Return the [x, y] coordinate for the center point of the cell that contains the specified text.  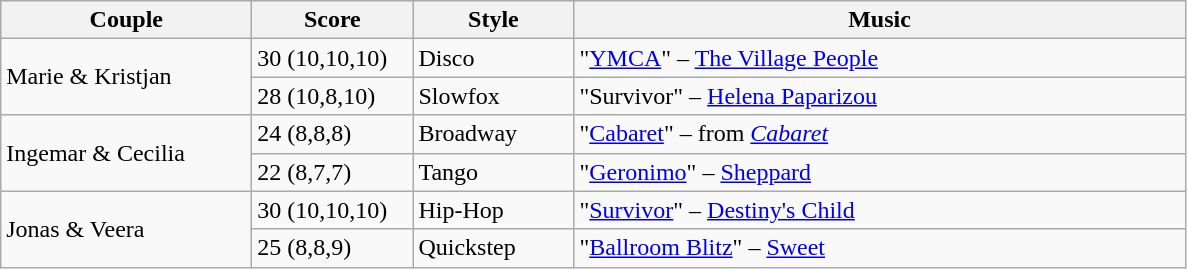
"Ballroom Blitz" – Sweet [880, 248]
"YMCA" – The Village People [880, 58]
28 (10,8,10) [332, 96]
Disco [494, 58]
Slowfox [494, 96]
Music [880, 20]
Marie & Kristjan [126, 77]
Ingemar & Cecilia [126, 153]
"Survivor" – Destiny's Child [880, 210]
Jonas & Veera [126, 229]
"Survivor" – Helena Paparizou [880, 96]
Style [494, 20]
Hip-Hop [494, 210]
24 (8,8,8) [332, 134]
Tango [494, 172]
22 (8,7,7) [332, 172]
Couple [126, 20]
Broadway [494, 134]
25 (8,8,9) [332, 248]
"Cabaret" – from Cabaret [880, 134]
"Geronimo" – Sheppard [880, 172]
Quickstep [494, 248]
Score [332, 20]
